Determine the [x, y] coordinate at the center of the cell enclosing the given text.  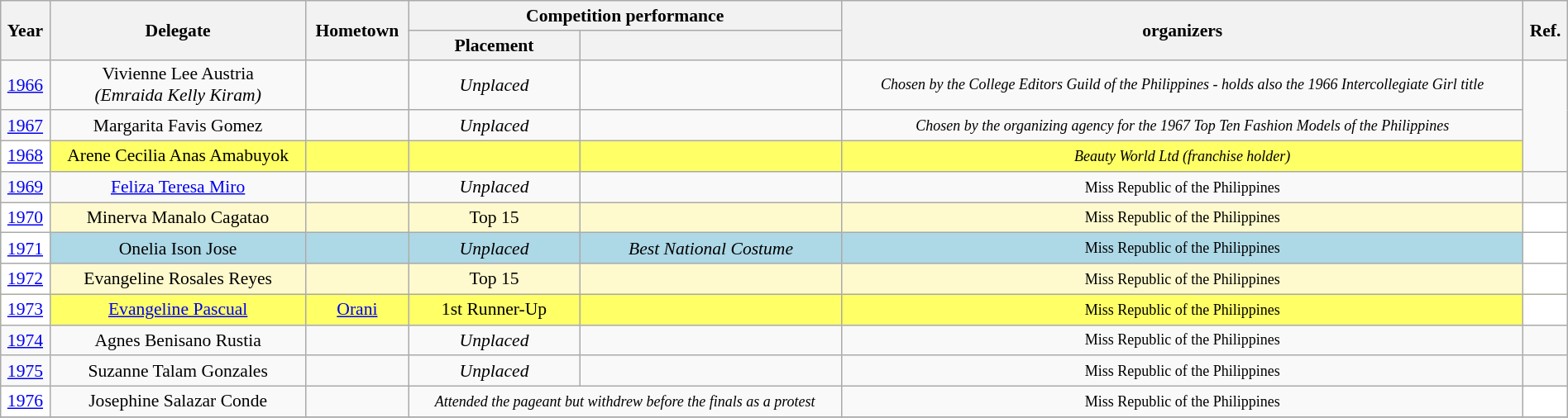
Agnes Benisano Rustia [178, 340]
1968 [25, 157]
Year [25, 30]
1970 [25, 218]
Best National Costume [710, 248]
Evangeline Rosales Reyes [178, 279]
Delegate [178, 30]
Competition performance [625, 16]
Josephine Salazar Conde [178, 401]
Margarita Favis Gomez [178, 126]
1967 [25, 126]
1966 [25, 84]
Arene Cecilia Anas Amabuyok [178, 157]
Feliza Teresa Miro [178, 187]
Chosen by the College Editors Guild of the Philippines - holds also the 1966 Intercollegiate Girl title [1183, 84]
Ref. [1545, 30]
Suzanne Talam Gonzales [178, 372]
Chosen by the organizing agency for the 1967 Top Ten Fashion Models of the Philippines [1183, 126]
1976 [25, 401]
Vivienne Lee Austria (Emraida Kelly Kiram) [178, 84]
Hometown [357, 30]
Onelia Ison Jose [178, 248]
Orani [357, 309]
1975 [25, 372]
1974 [25, 340]
Attended the pageant but withdrew before the finals as a protest [625, 401]
organizers [1183, 30]
1st Runner-Up [495, 309]
Beauty World Ltd (franchise holder) [1183, 157]
1971 [25, 248]
1972 [25, 279]
Placement [495, 45]
1973 [25, 309]
Evangeline Pascual [178, 309]
Minerva Manalo Cagatao [178, 218]
1969 [25, 187]
